Find where the given text appears and provide that cell's center as [X, Y] coordinate. 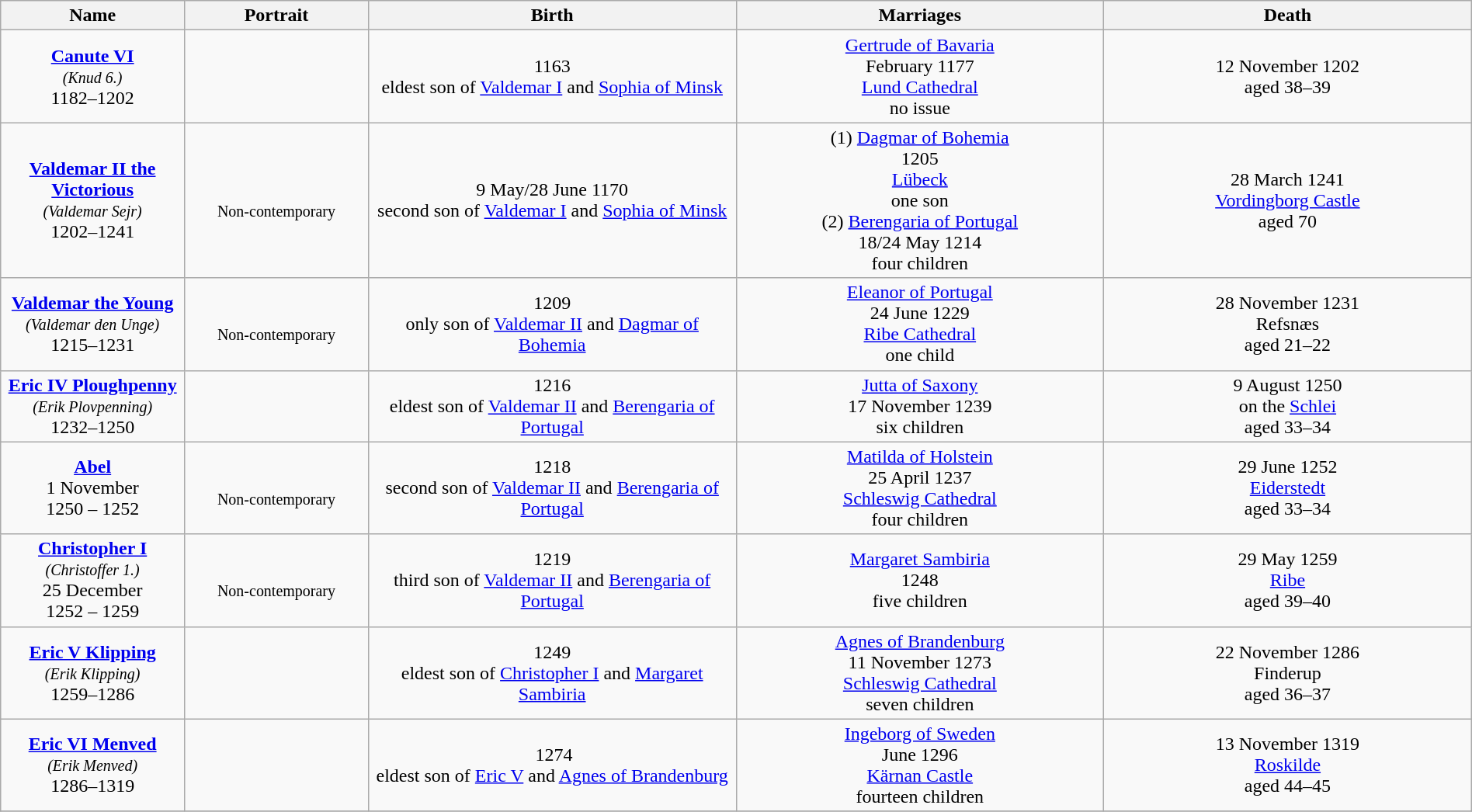
Abel1 November1250 – 1252 [93, 488]
Valdemar the Young(Valdemar den Unge)1215–1231 [93, 324]
Gertrude of BavariaFebruary 1177Lund Cathedralno issue [920, 76]
Valdemar II the Victorious(Valdemar Sejr)1202–1241 [93, 200]
Jutta of Saxony17 November 1239six children [920, 406]
1216eldest son of Valdemar II and Berengaria of Portugal [552, 406]
12 November 1202aged 38–39 [1288, 76]
28 March 1241Vordingborg Castleaged 70 [1288, 200]
Eric V Klipping(Erik Klipping)1259–1286 [93, 672]
Eric IV Ploughpenny(Erik Plovpenning)1232–1250 [93, 406]
9 May/28 June 1170second son of Valdemar I and Sophia of Minsk [552, 200]
9 August 1250on the Schleiaged 33–34 [1288, 406]
1249eldest son of Christopher I and Margaret Sambiria [552, 672]
(1) Dagmar of Bohemia 1205Lübeckone son(2) Berengaria of Portugal18/24 May 1214four children [920, 200]
Death [1288, 16]
1274eldest son of Eric V and Agnes of Brandenburg [552, 765]
Eric VI Menved(Erik Menved)1286–1319 [93, 765]
Christopher I(Christoffer 1.)25 December1252 – 1259 [93, 581]
Marriages [920, 16]
Birth [552, 16]
Name [93, 16]
Agnes of Brandenburg11 November 1273Schleswig Cathedralseven children [920, 672]
29 May 1259Ribeaged 39–40 [1288, 581]
13 November 1319Roskildeaged 44–45 [1288, 765]
28 November 1231Refsnæsaged 21–22 [1288, 324]
1163eldest son of Valdemar I and Sophia of Minsk [552, 76]
Portrait [276, 16]
1209only son of Valdemar II and Dagmar of Bohemia [552, 324]
1218second son of Valdemar II and Berengaria of Portugal [552, 488]
Canute VI(Knud 6.)1182–1202 [93, 76]
1219third son of Valdemar II and Berengaria of Portugal [552, 581]
22 November 1286Finderupaged 36–37 [1288, 672]
Matilda of Holstein25 April 1237Schleswig Cathedralfour children [920, 488]
Eleanor of Portugal24 June 1229Ribe Cathedralone child [920, 324]
Margaret Sambiria 1248five children [920, 581]
29 June 1252Eiderstedtaged 33–34 [1288, 488]
Ingeborg of SwedenJune 1296Kärnan Castlefourteen children [920, 765]
